Determine the (x, y) coordinate at the center of the cell enclosing the given text.  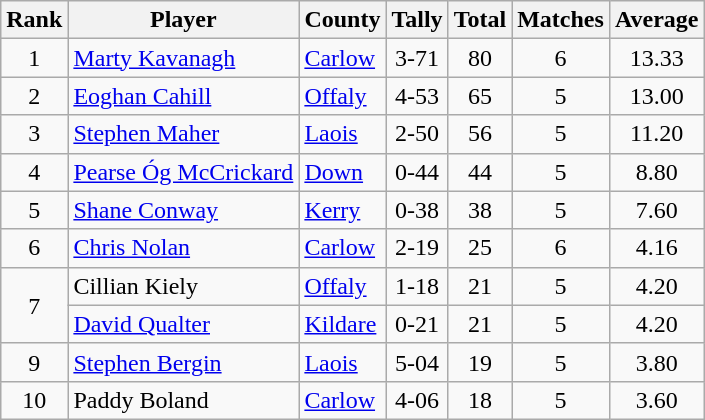
8.80 (656, 172)
Pearse Óg McCrickard (184, 172)
13.00 (656, 96)
0-38 (417, 210)
3.60 (656, 400)
Rank (34, 20)
Marty Kavanagh (184, 58)
0-44 (417, 172)
Cillian Kiely (184, 286)
3.80 (656, 362)
4-53 (417, 96)
Stephen Bergin (184, 362)
Tally (417, 20)
Kerry (342, 210)
13.33 (656, 58)
1 (34, 58)
38 (480, 210)
Down (342, 172)
David Qualter (184, 324)
2-50 (417, 134)
2-19 (417, 248)
Shane Conway (184, 210)
1-18 (417, 286)
County (342, 20)
19 (480, 362)
7 (34, 305)
0-21 (417, 324)
65 (480, 96)
Eoghan Cahill (184, 96)
4 (34, 172)
4.16 (656, 248)
Kildare (342, 324)
9 (34, 362)
Player (184, 20)
Matches (561, 20)
3 (34, 134)
11.20 (656, 134)
Average (656, 20)
Stephen Maher (184, 134)
Paddy Boland (184, 400)
18 (480, 400)
25 (480, 248)
5-04 (417, 362)
Chris Nolan (184, 248)
3-71 (417, 58)
10 (34, 400)
80 (480, 58)
7.60 (656, 210)
44 (480, 172)
Total (480, 20)
56 (480, 134)
4-06 (417, 400)
2 (34, 96)
